Scan for the cell matching the given text and deliver its [X, Y] coordinate at center. 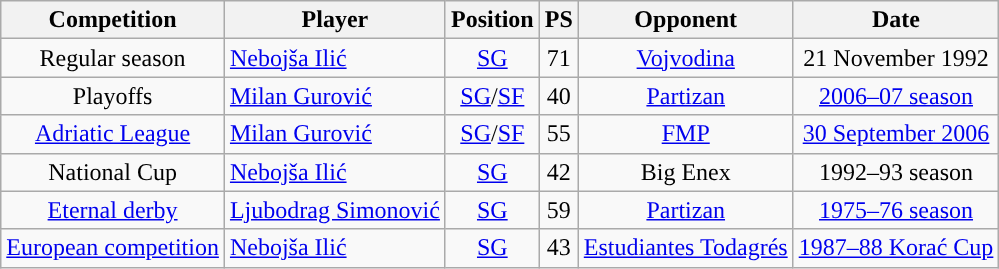
Estudiantes Todagrés [686, 248]
National Cup [113, 172]
55 [558, 134]
1992–93 season [896, 172]
59 [558, 210]
Vojvodina [686, 58]
Opponent [686, 20]
FMP [686, 134]
European competition [113, 248]
Playoffs [113, 96]
2006–07 season [896, 96]
Position [492, 20]
PS [558, 20]
43 [558, 248]
Ljubodrag Simonović [334, 210]
Competition [113, 20]
40 [558, 96]
Player [334, 20]
Big Enex [686, 172]
Regular season [113, 58]
71 [558, 58]
Date [896, 20]
Eternal derby [113, 210]
Adriatic League [113, 134]
1987–88 Korać Cup [896, 248]
30 September 2006 [896, 134]
42 [558, 172]
1975–76 season [896, 210]
21 November 1992 [896, 58]
